For the text-containing cell, return its midpoint in [X, Y] coordinate format. 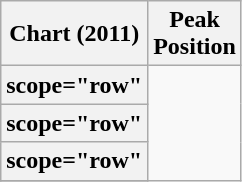
Chart (2011) [74, 34]
Peak Position [195, 34]
